Identify which cell holds the provided text, then report its (X, Y) central coordinate. 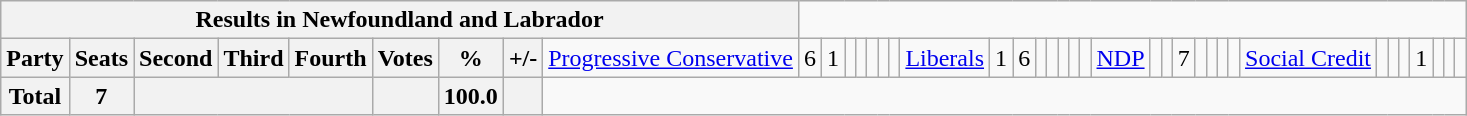
Votes (405, 58)
Total (35, 96)
Progressive Conservative (671, 58)
Second (176, 58)
Fourth (330, 58)
Third (254, 58)
Party (35, 58)
Results in Newfoundland and Labrador (400, 20)
Liberals (945, 58)
% (470, 58)
Social Credit (1308, 58)
100.0 (470, 96)
+/- (522, 58)
NDP (1120, 58)
Seats (101, 58)
